Identify which cell holds the provided text, then report its [x, y] central coordinate. 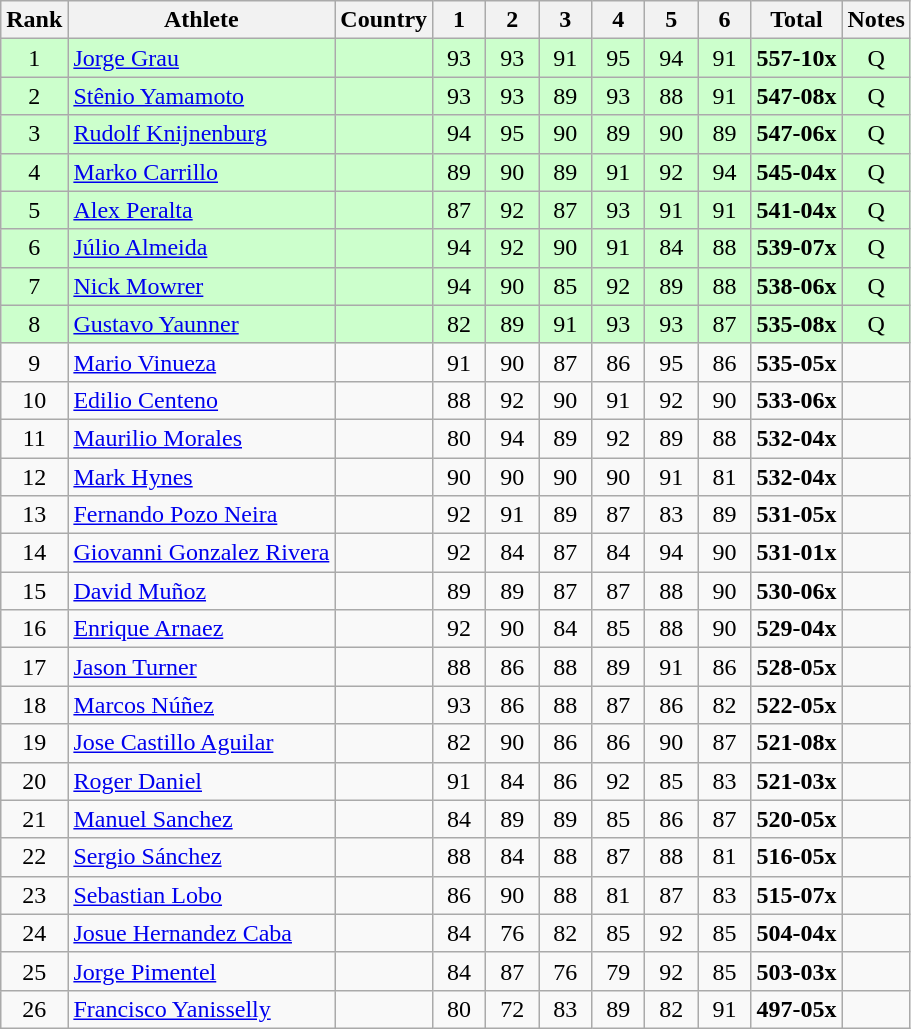
21 [34, 819]
547-06x [796, 134]
497-05x [796, 1009]
Jason Turner [202, 667]
17 [34, 667]
521-03x [796, 781]
Marcos Núñez [202, 705]
545-04x [796, 172]
535-05x [796, 362]
8 [34, 324]
531-05x [796, 515]
520-05x [796, 819]
14 [34, 553]
12 [34, 477]
Josue Hernandez Caba [202, 933]
19 [34, 743]
533-06x [796, 400]
20 [34, 781]
531-01x [796, 553]
Edilio Centeno [202, 400]
11 [34, 438]
Marko Carrillo [202, 172]
Sergio Sánchez [202, 857]
535-08x [796, 324]
Nick Mowrer [202, 286]
18 [34, 705]
Francisco Yanisselly [202, 1009]
16 [34, 629]
Giovanni Gonzalez Rivera [202, 553]
13 [34, 515]
Enrique Arnaez [202, 629]
79 [618, 971]
25 [34, 971]
Total [796, 20]
24 [34, 933]
72 [512, 1009]
516-05x [796, 857]
Sebastian Lobo [202, 895]
Roger Daniel [202, 781]
15 [34, 591]
Fernando Pozo Neira [202, 515]
David Muñoz [202, 591]
547-08x [796, 96]
Gustavo Yaunner [202, 324]
521-08x [796, 743]
530-06x [796, 591]
515-07x [796, 895]
538-06x [796, 286]
522-05x [796, 705]
Jorge Pimentel [202, 971]
10 [34, 400]
539-07x [796, 248]
503-03x [796, 971]
Athlete [202, 20]
Jose Castillo Aguilar [202, 743]
557-10x [796, 58]
528-05x [796, 667]
Júlio Almeida [202, 248]
23 [34, 895]
Mario Vinueza [202, 362]
Jorge Grau [202, 58]
Stênio Yamamoto [202, 96]
22 [34, 857]
Manuel Sanchez [202, 819]
9 [34, 362]
Country [384, 20]
Maurilio Morales [202, 438]
7 [34, 286]
Notes [876, 20]
504-04x [796, 933]
529-04x [796, 629]
Alex Peralta [202, 210]
Rudolf Knijnenburg [202, 134]
Rank [34, 20]
Mark Hynes [202, 477]
26 [34, 1009]
541-04x [796, 210]
